Pinpoint the cell where the given text exists, returning its [X, Y] midpoint coordinate. 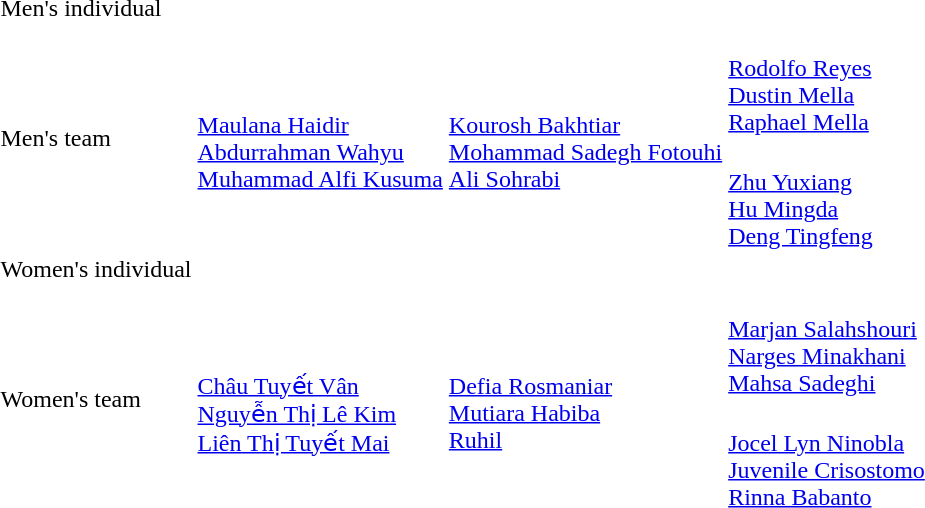
Maulana HaidirAbdurrahman WahyuMuhammad Alfi Kusuma [320, 138]
Kourosh BakhtiarMohammad Sadegh FotouhiAli Sohrabi [585, 138]
